Return [X, Y] of the center of cell containing provided text 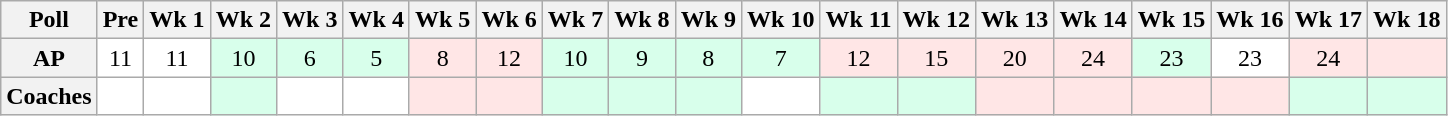
Wk 10 [781, 20]
Wk 4 [376, 20]
6 [310, 58]
Poll [49, 20]
Wk 13 [1014, 20]
AP [49, 58]
Wk 9 [708, 20]
Wk 5 [442, 20]
7 [781, 58]
9 [642, 58]
20 [1014, 58]
Wk 2 [243, 20]
Wk 15 [1171, 20]
Wk 11 [858, 20]
Pre [120, 20]
Wk 12 [936, 20]
Coaches [49, 96]
Wk 8 [642, 20]
Wk 17 [1328, 20]
Wk 6 [509, 20]
Wk 14 [1093, 20]
Wk 18 [1407, 20]
15 [936, 58]
Wk 16 [1250, 20]
Wk 1 [177, 20]
Wk 7 [575, 20]
Wk 3 [310, 20]
5 [376, 58]
